Provide the (x, y) coordinate of the cell's center where the given text is located.  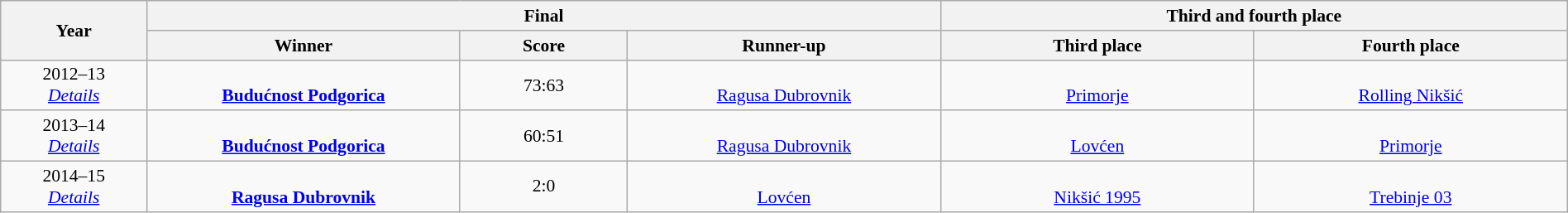
73:63 (543, 85)
Trebinje 03 (1411, 187)
60:51 (543, 136)
Final (544, 16)
Fourth place (1411, 46)
Year (74, 30)
2013–14 Details (74, 136)
Score (543, 46)
2012–13 Details (74, 85)
Third and fourth place (1254, 16)
Winner (304, 46)
2:0 (543, 187)
Rolling Nikšić (1411, 85)
Third place (1097, 46)
Runner-up (784, 46)
Nikšić 1995 (1097, 187)
2014–15 Details (74, 187)
